Find where the given text appears and provide that cell's center as (X, Y) coordinate. 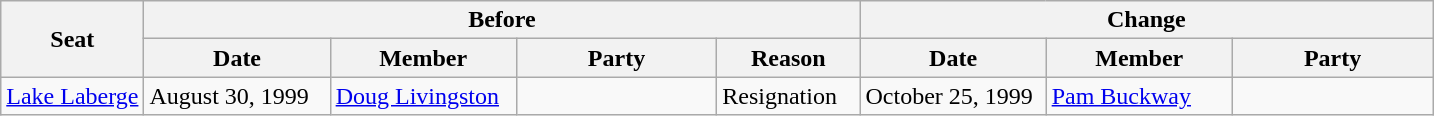
Doug Livingston (423, 96)
August 30, 1999 (237, 96)
Reason (788, 58)
Seat (72, 39)
October 25, 1999 (953, 96)
Change (1146, 20)
Before (502, 20)
Lake Laberge (72, 96)
Pam Buckway (1139, 96)
Resignation (788, 96)
